From the cell containing the given text, extract its center point as (X, Y) coordinate. 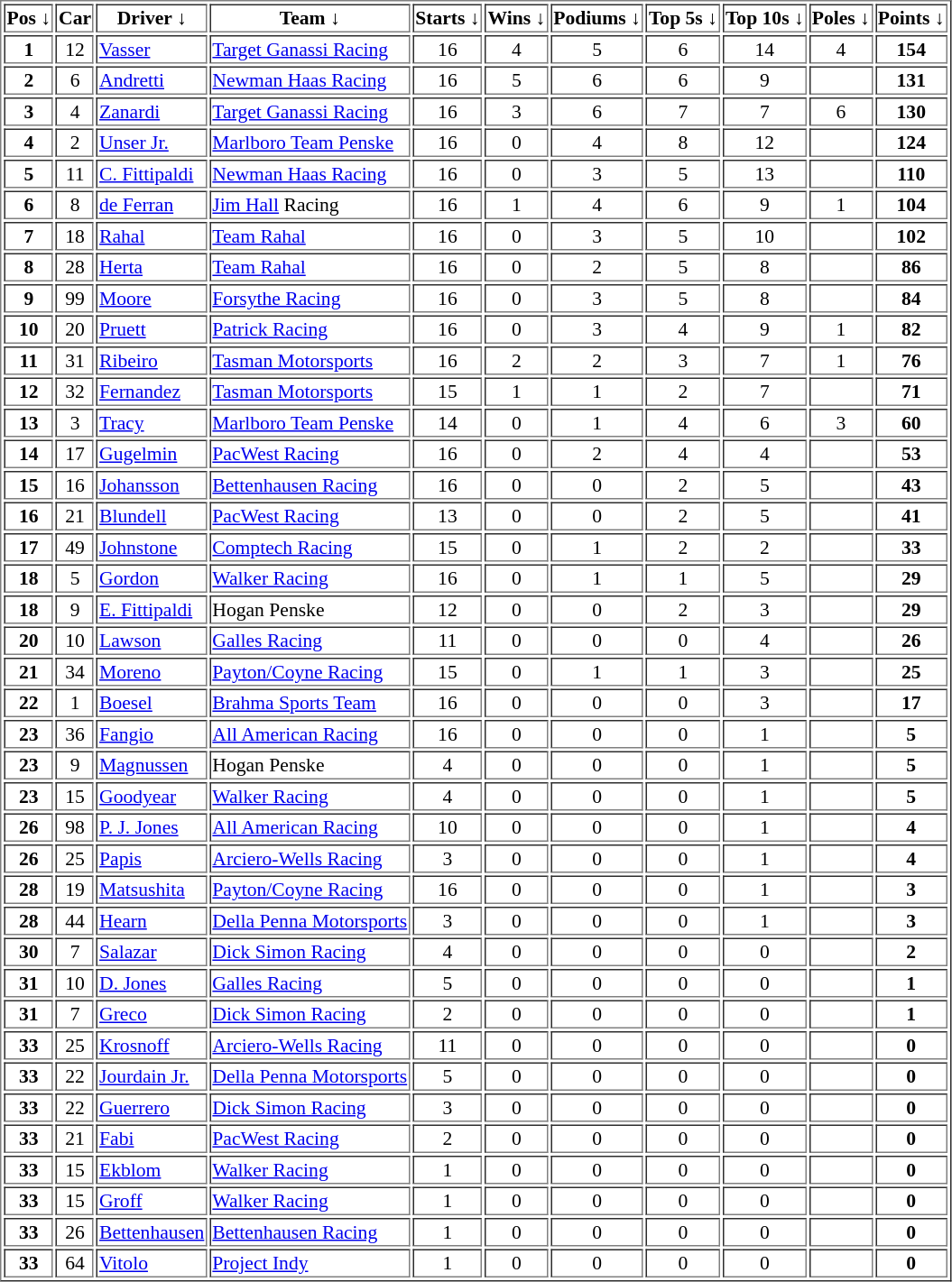
Ribeiro (152, 361)
Johansson (152, 485)
Bettenhausen (152, 1232)
Moreno (152, 672)
104 (911, 206)
19 (75, 890)
Groff (152, 1202)
Top 5s ↓ (683, 18)
Boesel (152, 704)
32 (75, 392)
Fabi (152, 1139)
36 (75, 734)
Herta (152, 267)
Zanardi (152, 112)
Poles ↓ (841, 18)
60 (911, 423)
Krosnoff (152, 1046)
Gordon (152, 579)
34 (75, 672)
Goodyear (152, 797)
Unser Jr. (152, 143)
D. Jones (152, 983)
Patrick Racing (310, 330)
86 (911, 267)
131 (911, 81)
Vitolo (152, 1263)
Pruett (152, 330)
154 (911, 50)
Car (75, 18)
Forsythe Racing (310, 299)
Vasser (152, 50)
64 (75, 1263)
Johnstone (152, 548)
Comptech Racing (310, 548)
Tracy (152, 423)
124 (911, 143)
Wins ↓ (517, 18)
Fernandez (152, 392)
Hearn (152, 921)
E. Fittipaldi (152, 610)
Guerrero (152, 1108)
Fangio (152, 734)
41 (911, 516)
98 (75, 828)
Project Indy (310, 1263)
30 (29, 953)
102 (911, 236)
Papis (152, 859)
Podiums ↓ (597, 18)
Brahma Sports Team (310, 704)
130 (911, 112)
76 (911, 361)
Gugelmin (152, 455)
Driver ↓ (152, 18)
43 (911, 485)
Moore (152, 299)
P. J. Jones (152, 828)
de Ferran (152, 206)
53 (911, 455)
Team ↓ (310, 18)
71 (911, 392)
Greco (152, 1014)
Jourdain Jr. (152, 1077)
99 (75, 299)
110 (911, 174)
82 (911, 330)
Pos ↓ (29, 18)
Starts ↓ (448, 18)
Jim Hall Racing (310, 206)
44 (75, 921)
Points ↓ (911, 18)
84 (911, 299)
Ekblom (152, 1170)
Andretti (152, 81)
Magnussen (152, 765)
Lawson (152, 641)
Rahal (152, 236)
C. Fittipaldi (152, 174)
49 (75, 548)
Matsushita (152, 890)
Blundell (152, 516)
Salazar (152, 953)
Top 10s ↓ (765, 18)
